Determine the (x, y) coordinate at the center of the cell enclosing the given text.  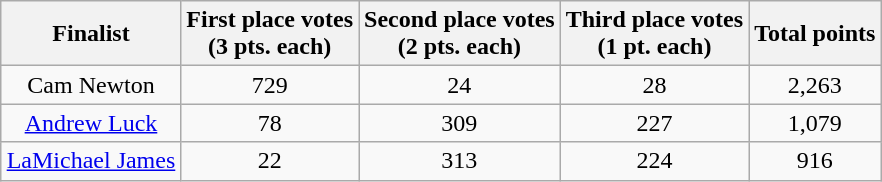
24 (459, 85)
309 (459, 123)
916 (815, 161)
28 (654, 85)
227 (654, 123)
First place votes(3 pts. each) (270, 34)
LaMichael James (91, 161)
Andrew Luck (91, 123)
22 (270, 161)
313 (459, 161)
729 (270, 85)
2,263 (815, 85)
Finalist (91, 34)
1,079 (815, 123)
Third place votes(1 pt. each) (654, 34)
224 (654, 161)
Second place votes(2 pts. each) (459, 34)
Total points (815, 34)
78 (270, 123)
Cam Newton (91, 85)
